Find where the given text appears and provide that cell's center as (x, y) coordinate. 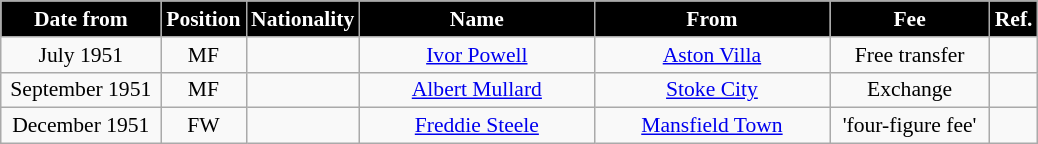
Freddie Steele (476, 126)
Ivor Powell (476, 55)
Albert Mullard (476, 90)
Position (204, 19)
Date from (81, 19)
September 1951 (81, 90)
'four-figure fee' (910, 126)
July 1951 (81, 55)
Fee (910, 19)
Exchange (910, 90)
December 1951 (81, 126)
Ref. (1014, 19)
Stoke City (712, 90)
From (712, 19)
Mansfield Town (712, 126)
Free transfer (910, 55)
FW (204, 126)
Nationality (302, 19)
Name (476, 19)
Aston Villa (712, 55)
